Locate the cell with the specified text and output its (X, Y) center coordinate. 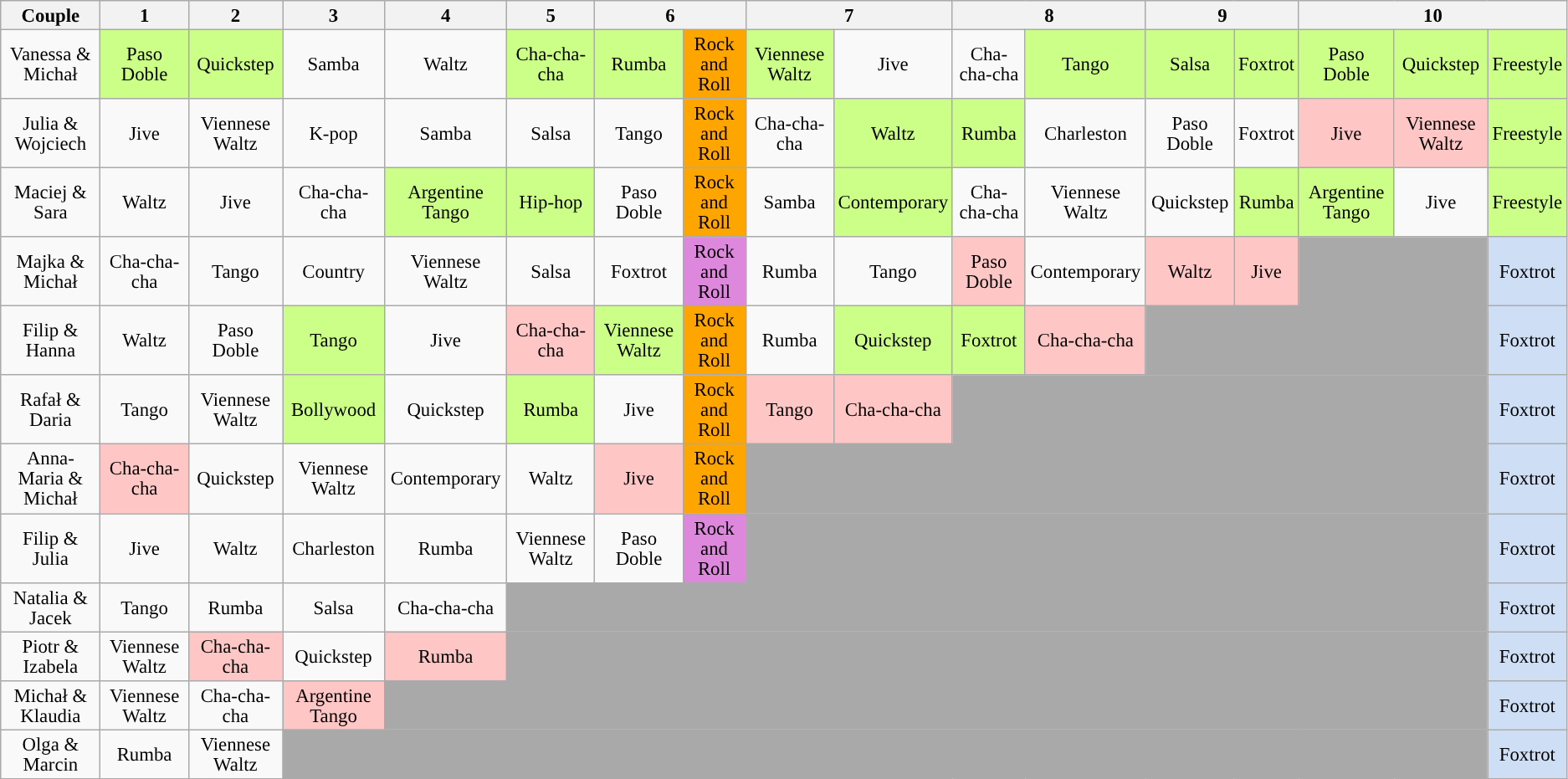
Natalia & Jacek (50, 607)
Julia & Wojciech (50, 134)
3 (334, 15)
5 (551, 15)
2 (235, 15)
9 (1222, 15)
1 (144, 15)
Maciej & Sara (50, 202)
Anna-Maria & Michał (50, 479)
Rafał & Daria (50, 410)
Majka & Michał (50, 271)
6 (670, 15)
Michał & Klaudia (50, 705)
Filip & Julia (50, 549)
8 (1049, 15)
7 (848, 15)
Couple (50, 15)
Piotr & Izabela (50, 656)
Vanessa & Michał (50, 65)
Filip & Hanna (50, 341)
Olga & Marcin (50, 755)
K-pop (334, 134)
Bollywood (334, 410)
Hip-hop (551, 202)
Country (334, 271)
10 (1432, 15)
4 (445, 15)
